Determine the [x, y] coordinate at the center of the cell enclosing the given text.  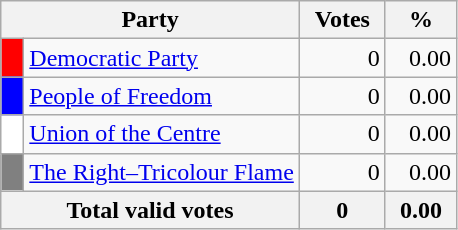
Party [150, 20]
Democratic Party [162, 58]
The Right–Tricolour Flame [162, 172]
Total valid votes [150, 210]
Votes [342, 20]
Union of the Centre [162, 134]
People of Freedom [162, 96]
% [420, 20]
